Output the (X, Y) coordinate of the center of the cell containing the given text.  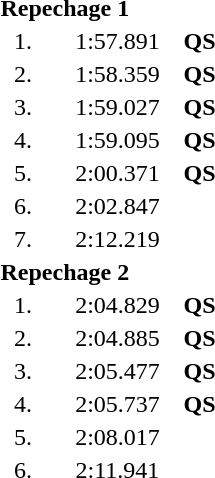
1:59.027 (118, 107)
1:59.095 (118, 140)
2:04.829 (118, 305)
2:04.885 (118, 338)
2:12.219 (118, 239)
2:02.847 (118, 206)
2:05.737 (118, 404)
2:00.371 (118, 173)
2:08.017 (118, 437)
1:58.359 (118, 74)
1:57.891 (118, 41)
2:05.477 (118, 371)
